Return [x, y] of the center of cell containing provided text 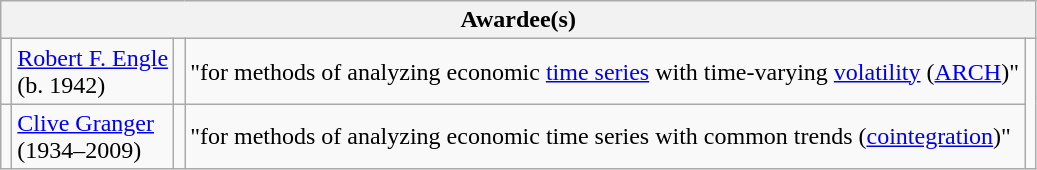
Robert F. Engle(b. 1942) [93, 72]
"for methods of analyzing economic time series with common trends (cointegration)" [605, 136]
Clive Granger(1934–2009) [93, 136]
"for methods of analyzing economic time series with time-varying volatility (ARCH)" [605, 72]
Awardee(s) [518, 20]
